Scan for the cell matching the given text and deliver its (x, y) coordinate at center. 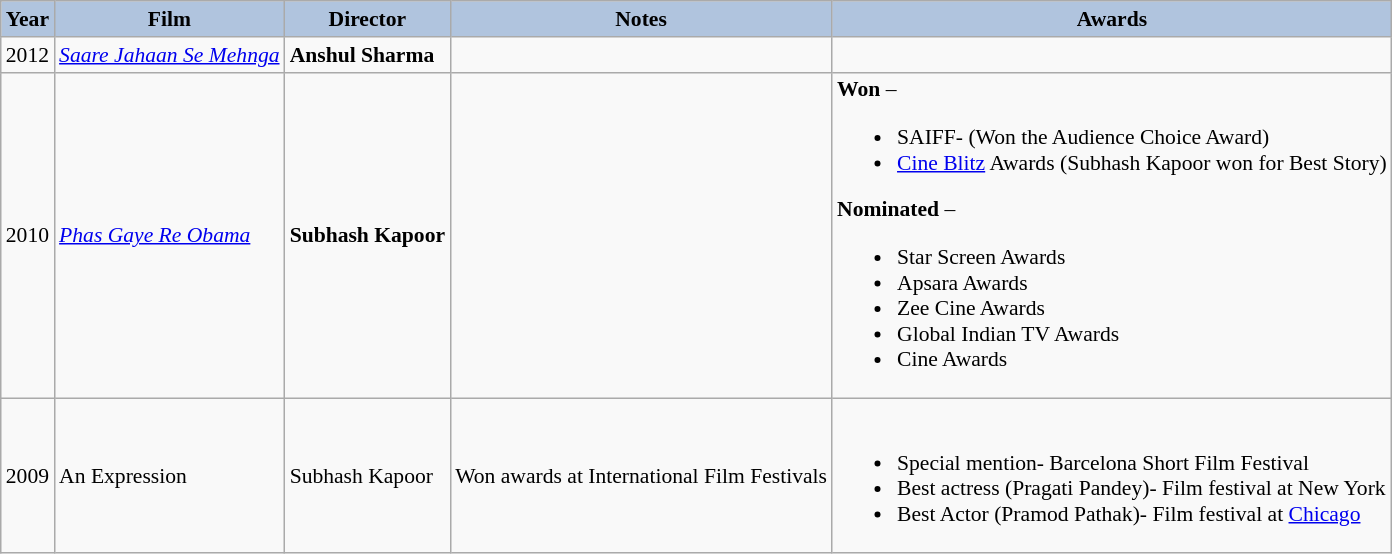
Anshul Sharma (368, 55)
Director (368, 19)
2012 (28, 55)
Year (28, 19)
An Expression (170, 476)
Notes (641, 19)
Film (170, 19)
Won awards at International Film Festivals (641, 476)
Saare Jahaan Se Mehnga (170, 55)
2009 (28, 476)
2010 (28, 235)
Phas Gaye Re Obama (170, 235)
Awards (1112, 19)
